Provide the (x, y) coordinate of the cell's center where the given text is located.  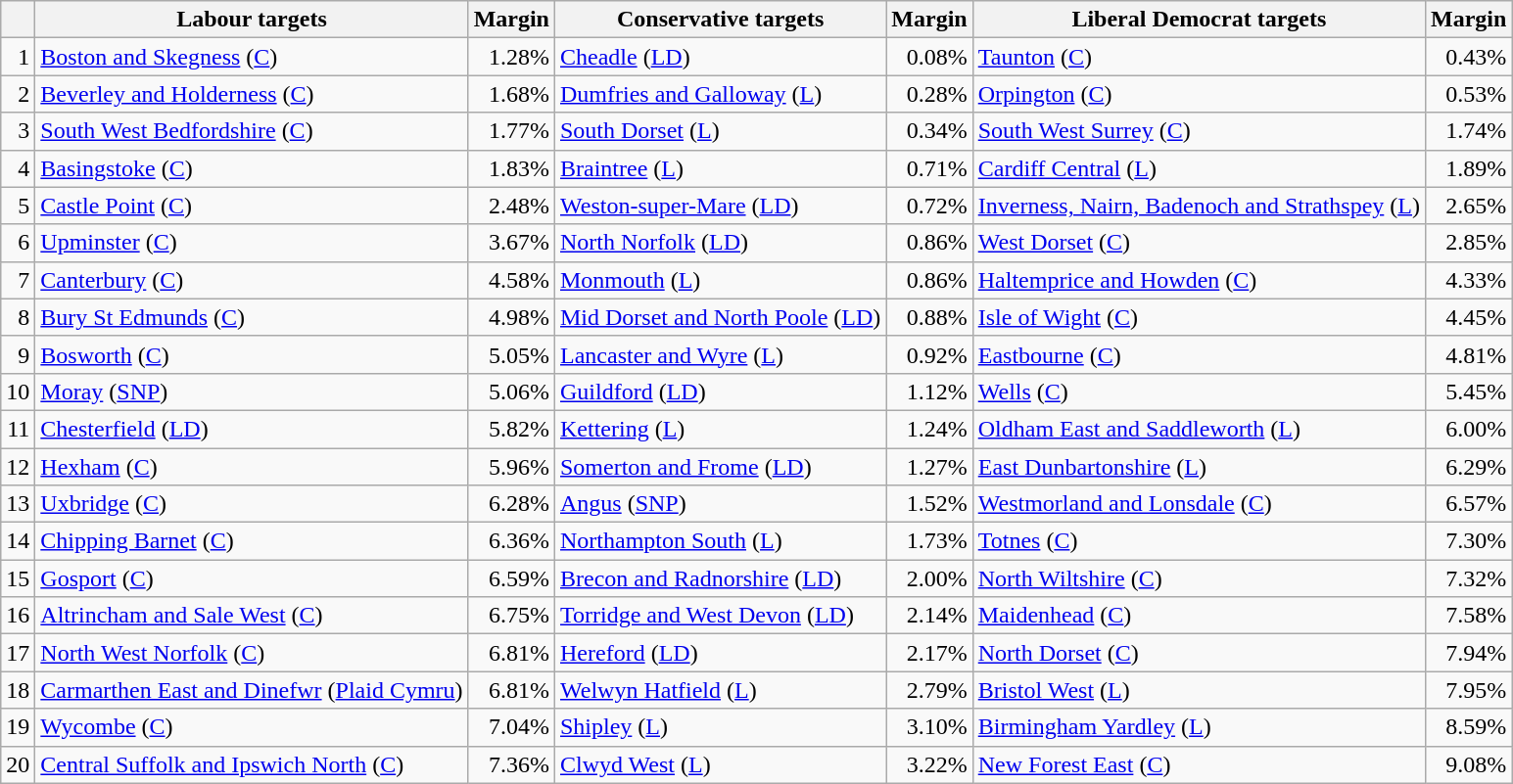
2.17% (929, 653)
4.33% (1468, 280)
6.57% (1468, 504)
16 (18, 616)
South West Surrey (C) (1199, 131)
Northampton South (L) (720, 541)
4.81% (1468, 354)
18 (18, 690)
7 (18, 280)
4.45% (1468, 317)
2 (18, 94)
Castle Point (C) (252, 206)
0.28% (929, 94)
Somerton and Frome (LD) (720, 467)
Isle of Wight (C) (1199, 317)
2.85% (1468, 243)
East Dunbartonshire (L) (1199, 467)
6.29% (1468, 467)
Gosport (C) (252, 578)
Chipping Barnet (C) (252, 541)
North Dorset (C) (1199, 653)
6.00% (1468, 429)
0.34% (929, 131)
Canterbury (C) (252, 280)
Bristol West (L) (1199, 690)
Taunton (C) (1199, 57)
3.22% (929, 764)
1.24% (929, 429)
0.92% (929, 354)
Birmingham Yardley (L) (1199, 727)
17 (18, 653)
Eastbourne (C) (1199, 354)
Altrincham and Sale West (C) (252, 616)
13 (18, 504)
5.45% (1468, 392)
Labour targets (252, 20)
4.58% (511, 280)
1 (18, 57)
Orpington (C) (1199, 94)
20 (18, 764)
North West Norfolk (C) (252, 653)
6.36% (511, 541)
Totnes (C) (1199, 541)
Braintree (L) (720, 168)
West Dorset (C) (1199, 243)
1.68% (511, 94)
New Forest East (C) (1199, 764)
Oldham East and Saddleworth (L) (1199, 429)
1.52% (929, 504)
Liberal Democrat targets (1199, 20)
Guildford (LD) (720, 392)
Weston-super-Mare (LD) (720, 206)
Wells (C) (1199, 392)
North Wiltshire (C) (1199, 578)
Shipley (L) (720, 727)
Hereford (LD) (720, 653)
South Dorset (L) (720, 131)
Moray (SNP) (252, 392)
15 (18, 578)
4.98% (511, 317)
7.30% (1468, 541)
Bosworth (C) (252, 354)
Clwyd West (L) (720, 764)
19 (18, 727)
Cardiff Central (L) (1199, 168)
6.59% (511, 578)
Inverness, Nairn, Badenoch and Strathspey (L) (1199, 206)
10 (18, 392)
5 (18, 206)
Bury St Edmunds (C) (252, 317)
14 (18, 541)
0.43% (1468, 57)
Angus (SNP) (720, 504)
0.72% (929, 206)
Haltemprice and Howden (C) (1199, 280)
Brecon and Radnorshire (LD) (720, 578)
7.04% (511, 727)
2.79% (929, 690)
Westmorland and Lonsdale (C) (1199, 504)
0.88% (929, 317)
3 (18, 131)
4 (18, 168)
2.14% (929, 616)
Chesterfield (LD) (252, 429)
12 (18, 467)
5.05% (511, 354)
Mid Dorset and North Poole (LD) (720, 317)
1.74% (1468, 131)
Basingstoke (C) (252, 168)
11 (18, 429)
5.06% (511, 392)
Conservative targets (720, 20)
1.12% (929, 392)
Lancaster and Wyre (L) (720, 354)
2.00% (929, 578)
1.77% (511, 131)
Torridge and West Devon (LD) (720, 616)
1.83% (511, 168)
1.73% (929, 541)
Boston and Skegness (C) (252, 57)
6.28% (511, 504)
5.96% (511, 467)
3.67% (511, 243)
Kettering (L) (720, 429)
7.58% (1468, 616)
3.10% (929, 727)
Cheadle (LD) (720, 57)
5.82% (511, 429)
Uxbridge (C) (252, 504)
2.48% (511, 206)
6.75% (511, 616)
1.89% (1468, 168)
8 (18, 317)
Central Suffolk and Ipswich North (C) (252, 764)
South West Bedfordshire (C) (252, 131)
7.95% (1468, 690)
North Norfolk (LD) (720, 243)
2.65% (1468, 206)
Wycombe (C) (252, 727)
0.71% (929, 168)
9 (18, 354)
Upminster (C) (252, 243)
Dumfries and Galloway (L) (720, 94)
Monmouth (L) (720, 280)
Maidenhead (C) (1199, 616)
7.36% (511, 764)
7.94% (1468, 653)
6 (18, 243)
Welwyn Hatfield (L) (720, 690)
8.59% (1468, 727)
Hexham (C) (252, 467)
1.28% (511, 57)
0.08% (929, 57)
9.08% (1468, 764)
Carmarthen East and Dinefwr (Plaid Cymru) (252, 690)
Beverley and Holderness (C) (252, 94)
0.53% (1468, 94)
7.32% (1468, 578)
1.27% (929, 467)
